Return the [x, y] coordinate for the center point of the cell that contains the specified text.  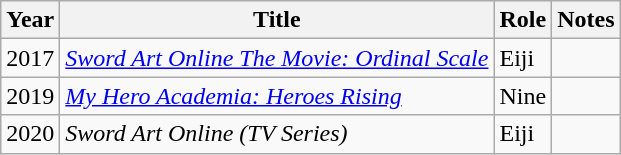
Sword Art Online (TV Series) [277, 134]
Notes [586, 20]
My Hero Academia: Heroes Rising [277, 96]
Sword Art Online The Movie: Ordinal Scale [277, 58]
2020 [30, 134]
2019 [30, 96]
Nine [523, 96]
Title [277, 20]
Year [30, 20]
Role [523, 20]
2017 [30, 58]
